Find where the given text appears and provide that cell's center as (x, y) coordinate. 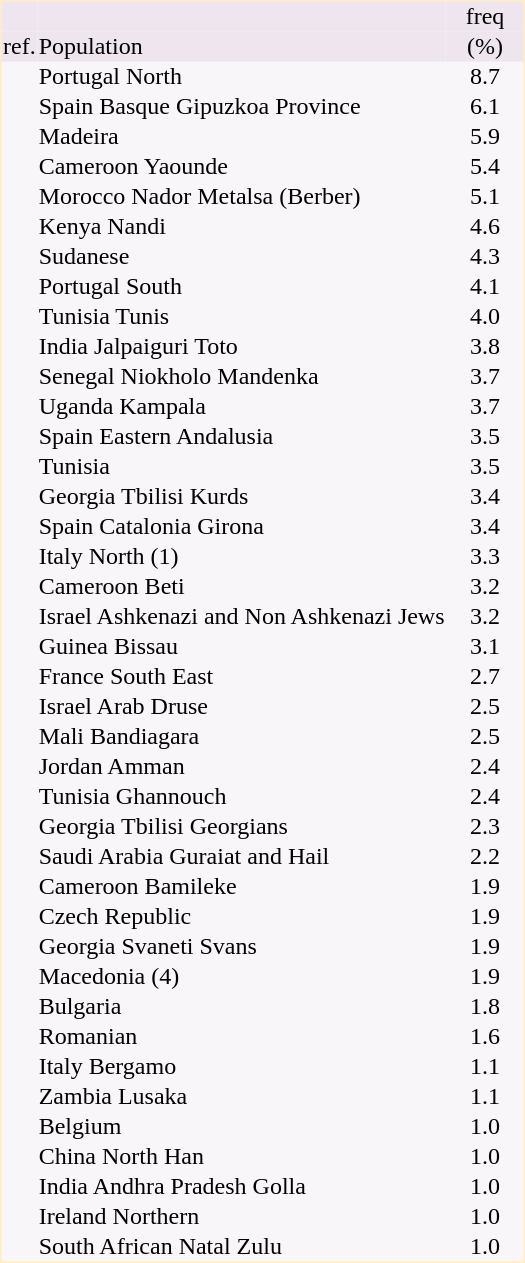
Macedonia (4) (242, 977)
Kenya Nandi (242, 227)
Madeira (242, 137)
Portugal North (242, 77)
freq (485, 17)
Georgia Tbilisi Georgians (242, 827)
4.3 (485, 257)
Tunisia Ghannouch (242, 797)
(%) (485, 47)
India Andhra Pradesh Golla (242, 1187)
ref. (20, 47)
Georgia Tbilisi Kurds (242, 497)
4.6 (485, 227)
Italy Bergamo (242, 1067)
Spain Catalonia Girona (242, 527)
Ireland Northern (242, 1217)
4.1 (485, 287)
China North Han (242, 1157)
6.1 (485, 107)
Georgia Svaneti Svans (242, 947)
Sudanese (242, 257)
5.9 (485, 137)
France South East (242, 677)
Uganda Kampala (242, 407)
3.8 (485, 347)
Tunisia (242, 467)
Czech Republic (242, 917)
Saudi Arabia Guraiat and Hail (242, 857)
Zambia Lusaka (242, 1097)
Israel Arab Druse (242, 707)
Romanian (242, 1037)
5.1 (485, 197)
4.0 (485, 317)
Cameroon Bamileke (242, 887)
Spain Basque Gipuzkoa Province (242, 107)
Bulgaria (242, 1007)
8.7 (485, 77)
Cameroon Yaounde (242, 167)
Guinea Bissau (242, 647)
Jordan Amman (242, 767)
Israel Ashkenazi and Non Ashkenazi Jews (242, 617)
1.8 (485, 1007)
Morocco Nador Metalsa (Berber) (242, 197)
2.7 (485, 677)
Belgium (242, 1127)
3.3 (485, 557)
India Jalpaiguri Toto (242, 347)
Spain Eastern Andalusia (242, 437)
Italy North (1) (242, 557)
1.6 (485, 1037)
Cameroon Beti (242, 587)
2.3 (485, 827)
Portugal South (242, 287)
2.2 (485, 857)
Tunisia Tunis (242, 317)
3.1 (485, 647)
5.4 (485, 167)
Population (242, 47)
Senegal Niokholo Mandenka (242, 377)
Mali Bandiagara (242, 737)
South African Natal Zulu (242, 1247)
